Detect which cell encompasses the target text, then output its [X, Y] center coordinate. 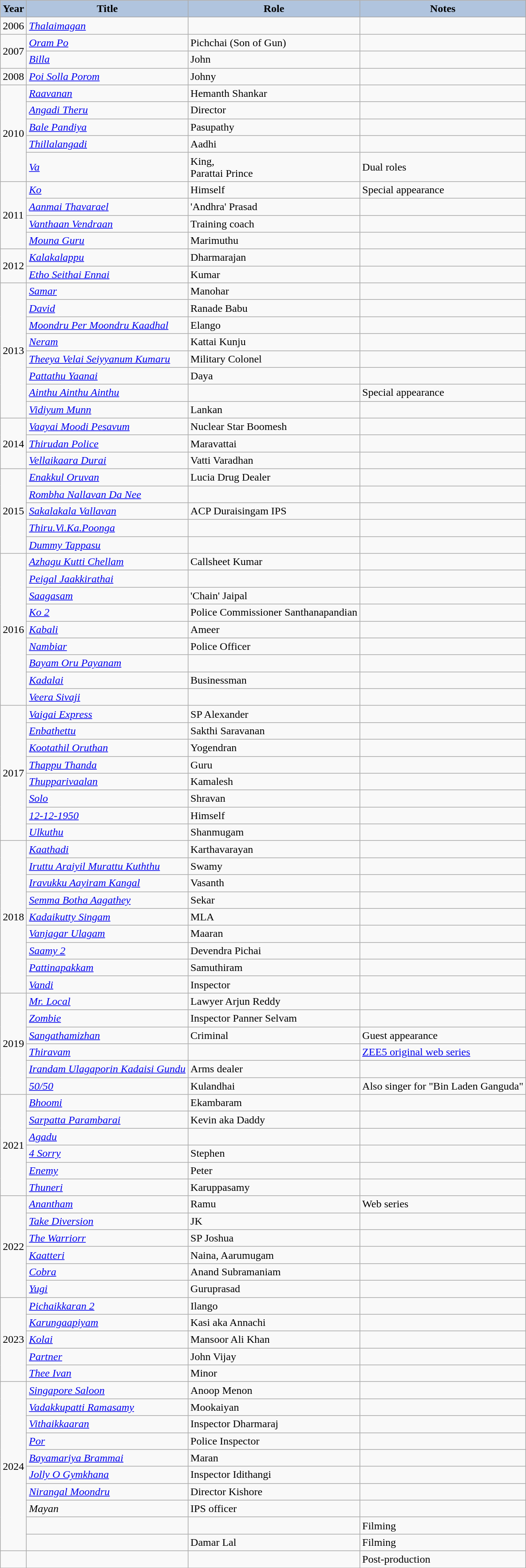
Peter [274, 1170]
Ameer [274, 629]
Hemanth Shankar [274, 93]
Also singer for "Bin Laden Ganguda" [443, 1086]
JK [274, 1221]
Moondru Per Moondru Kaadhal [107, 325]
Johny [274, 76]
Lawyer Arjun Reddy [274, 1001]
Yogendran [274, 748]
Theeya Velai Seiyyanum Kumaru [107, 359]
John Vijay [274, 1357]
Sakthi Saravanan [274, 731]
Kasi aka Annachi [274, 1323]
Elango [274, 325]
2014 [13, 443]
Police Inspector [274, 1441]
Sakalakala Vallavan [107, 511]
SP Alexander [274, 714]
2024 [13, 1467]
Anoop Menon [274, 1390]
Aadhi [274, 144]
Solo [107, 799]
Mouna Guru [107, 241]
Guest appearance [443, 1035]
2019 [13, 1043]
Thuneri [107, 1187]
Veera Sivaji [107, 697]
Poi Solla Porom [107, 76]
Ko 2 [107, 613]
Agadu [107, 1137]
Bhoomi [107, 1103]
Dual roles [443, 167]
Thalaimagan [107, 26]
Sarpatta Parambarai [107, 1120]
2011 [13, 215]
Bale Pandiya [107, 127]
Thirudan Police [107, 443]
Por [107, 1441]
2010 [13, 133]
Partner [107, 1357]
Vidiyum Munn [107, 410]
Damar Lal [274, 1542]
Iravukku Aayiram Kangal [107, 883]
Angadi Theru [107, 110]
Minor [274, 1373]
Swamy [274, 866]
Naina, Aarumugam [274, 1255]
Manohar [274, 291]
Maravattai [274, 443]
Thupparivaalan [107, 782]
2007 [13, 51]
Ramu [274, 1204]
Mr. Local [107, 1001]
Zombie [107, 1018]
Vithaikkaaran [107, 1424]
Arms dealer [274, 1069]
Saamy 2 [107, 951]
Etho Seithai Ennai [107, 275]
John [274, 60]
Inspector Panner Selvam [274, 1018]
Criminal [274, 1035]
Director [274, 110]
Stephen [274, 1154]
Nambiar [107, 646]
2021 [13, 1145]
Cobra [107, 1272]
ZEE5 original web series [443, 1052]
Businessman [274, 680]
Iruttu Araiyil Murattu Kuththu [107, 866]
Police Officer [274, 646]
Inspector [274, 984]
Lucia Drug Dealer [274, 477]
Thappu Thanda [107, 764]
Devendra Pichai [274, 951]
Vaigai Express [107, 714]
David [107, 308]
Anantham [107, 1204]
Shanmugam [274, 832]
Yugi [107, 1289]
Semma Botha Aagathey [107, 900]
Karuppasamy [274, 1187]
Kumar [274, 275]
Ainthu Ainthu Ainthu [107, 393]
Karungaapiyam [107, 1323]
Inspector Dharmaraj [274, 1424]
Enemy [107, 1170]
2012 [13, 266]
Kaatteri [107, 1255]
Vasanth [274, 883]
2015 [13, 511]
ACP Duraisingam IPS [274, 511]
Neram [107, 342]
Kulandhai [274, 1086]
Callsheet Kumar [274, 562]
Samar [107, 291]
Thee Ivan [107, 1373]
Director Kishore [274, 1492]
Dharmarajan [274, 258]
IPS officer [274, 1508]
Pattathu Yaanai [107, 376]
The Warriorr [107, 1238]
2016 [13, 630]
2022 [13, 1246]
Vadakkupatti Ramasamy [107, 1407]
Post-production [443, 1559]
Rombha Nallavan Da Nee [107, 494]
Web series [443, 1204]
2023 [13, 1339]
Take Diversion [107, 1221]
Vanjagar Ulagam [107, 934]
2017 [13, 773]
Maran [274, 1458]
Kadaikutty Singam [107, 917]
Sangathamizhan [107, 1035]
Kalakalappu [107, 258]
Vandi [107, 984]
Role [274, 9]
Mansoor Ali Khan [274, 1340]
Ulkuthu [107, 832]
Ranade Babu [274, 308]
Title [107, 9]
Singapore Saloon [107, 1390]
MLA [274, 917]
Vatti Varadhan [274, 460]
SP Joshua [274, 1238]
Mookaiyan [274, 1407]
Bayamariya Brammai [107, 1458]
4 Sorry [107, 1154]
Military Colonel [274, 359]
Mayan [107, 1508]
2013 [13, 350]
Thillalangadi [107, 144]
Kevin aka Daddy [274, 1120]
Year [13, 9]
Kolai [107, 1340]
Thiravam [107, 1052]
12-12-1950 [107, 816]
Ilango [274, 1305]
'Chain' Jaipal [274, 596]
'Andhra' Prasad [274, 207]
Enakkul Oruvan [107, 477]
Shravan [274, 799]
Maaran [274, 934]
Aanmai Thavarael [107, 207]
Samuthiram [274, 967]
50/50 [107, 1086]
Va [107, 167]
Anand Subramaniam [274, 1272]
Training coach [274, 223]
Thiru.Vi.Ka.Poonga [107, 528]
Lankan [274, 410]
Irandam Ulagaporin Kadaisi Gundu [107, 1069]
Oram Po [107, 43]
Guruprasad [274, 1289]
Sekar [274, 900]
Ko [107, 190]
Pichchai (Son of Gun) [274, 43]
Nirangal Moondru [107, 1492]
Kamalesh [274, 782]
Kootathil Oruthan [107, 748]
Billa [107, 60]
Azhagu Kutti Chellam [107, 562]
2008 [13, 76]
Raavanan [107, 93]
Dummy Tappasu [107, 545]
Karthavarayan [274, 849]
Pichaikkaran 2 [107, 1305]
Pasupathy [274, 127]
Vellaikaara Durai [107, 460]
Vanthaan Vendraan [107, 223]
Nuclear Star Boomesh [274, 426]
Police Commissioner Santhanapandian [274, 613]
Guru [274, 764]
Kattai Kunju [274, 342]
Kabali [107, 629]
King,Parattai Prince [274, 167]
Saagasam [107, 596]
2006 [13, 26]
Vaayai Moodi Pesavum [107, 426]
Bayam Oru Payanam [107, 663]
Ekambaram [274, 1103]
Daya [274, 376]
Enbathettu [107, 731]
Jolly O Gymkhana [107, 1475]
Kadalai [107, 680]
Peigal Jaakkirathai [107, 579]
Notes [443, 9]
Inspector Idithangi [274, 1475]
Pattinapakkam [107, 967]
Marimuthu [274, 241]
2018 [13, 917]
Kaathadi [107, 849]
